Locate the cell with the specified text and output its [X, Y] center coordinate. 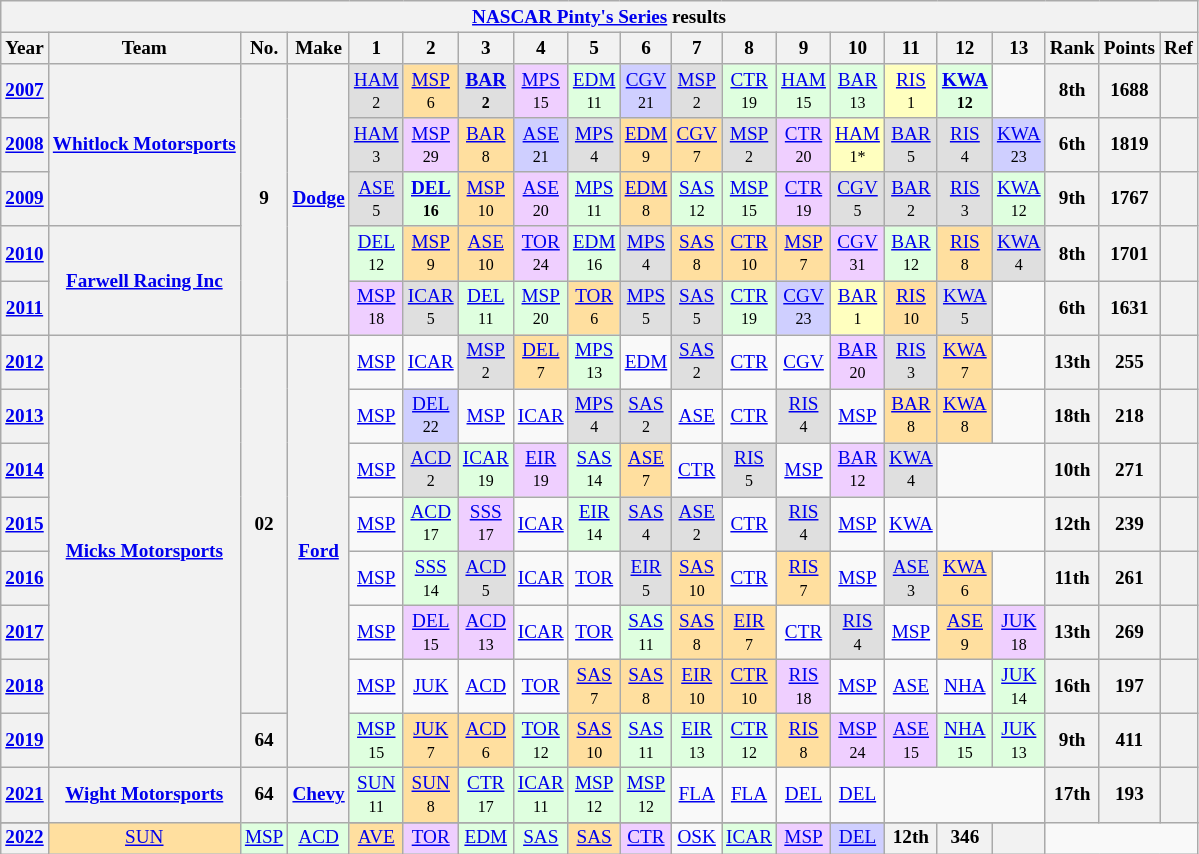
EIR19 [540, 470]
1631 [1129, 307]
2019 [25, 741]
16th [1072, 686]
RIS5 [750, 470]
TOR6 [594, 307]
Team [144, 48]
Points [1129, 48]
HAM15 [804, 91]
ACD17 [430, 524]
MSP7 [804, 253]
SAS7 [594, 686]
MSP18 [376, 307]
11 [910, 48]
Rank [1072, 48]
1767 [1129, 199]
MSP6 [430, 91]
HAM1* [858, 145]
CGV [804, 362]
JUK7 [430, 741]
ASE15 [910, 741]
RIS18 [804, 686]
2021 [25, 795]
DEL22 [430, 416]
CGV5 [858, 199]
BAR5 [910, 145]
MSP10 [486, 199]
ACD6 [486, 741]
KWA5 [964, 307]
MSP20 [540, 307]
Micks Motorsports [144, 552]
CGV23 [804, 307]
12 [964, 48]
CGV7 [697, 145]
ASE20 [540, 199]
11th [1072, 578]
DEL7 [540, 362]
2010 [25, 253]
1 [376, 48]
BAR13 [858, 91]
DEL11 [486, 307]
17th [1072, 795]
SAS4 [646, 524]
2017 [25, 632]
2007 [25, 91]
261 [1129, 578]
BAR1 [858, 307]
Make [318, 48]
SUN8 [430, 795]
271 [1129, 470]
MPS13 [594, 362]
2016 [25, 578]
Dodge [318, 200]
ASE7 [646, 470]
EIR14 [594, 524]
Farwell Racing Inc [144, 280]
3 [486, 48]
4 [540, 48]
KWA8 [964, 416]
DEL12 [376, 253]
269 [1129, 632]
10 [858, 48]
MSP24 [858, 741]
SSS17 [486, 524]
HAM3 [376, 145]
2013 [25, 416]
Year [25, 48]
KWA7 [964, 362]
2018 [25, 686]
MPS11 [594, 199]
346 [964, 838]
ACD2 [430, 470]
2014 [25, 470]
SAS14 [594, 470]
SUN11 [376, 795]
193 [1129, 795]
CTR17 [486, 795]
EDM9 [646, 145]
MPS5 [646, 307]
ASE9 [964, 632]
RIS10 [910, 307]
5 [594, 48]
ICAR5 [430, 307]
EIR7 [750, 632]
HAM2 [376, 91]
No. [264, 48]
SUN [144, 838]
1701 [1129, 253]
CTR20 [804, 145]
02 [264, 524]
Ford [318, 552]
EDM11 [594, 91]
Whitlock Motorsports [144, 145]
197 [1129, 686]
1688 [1129, 91]
TOR12 [540, 741]
239 [1129, 524]
2011 [25, 307]
13 [1018, 48]
DEL15 [430, 632]
NASCAR Pinty's Series results [600, 17]
Wight Motorsports [144, 795]
EDM16 [594, 253]
2012 [25, 362]
KWA [910, 524]
TOR24 [540, 253]
ICAR11 [540, 795]
EIR5 [646, 578]
CGV31 [858, 253]
ACD5 [486, 578]
8 [750, 48]
ASE3 [910, 578]
Ref [1179, 48]
NHA15 [964, 741]
EDM8 [646, 199]
10th [1072, 470]
JUK18 [1018, 632]
218 [1129, 416]
EIR10 [697, 686]
2022 [25, 838]
RIS7 [804, 578]
KWA23 [1018, 145]
255 [1129, 362]
RIS1 [910, 91]
ASE2 [697, 524]
Chevy [318, 795]
JUK [430, 686]
1819 [1129, 145]
MSP29 [430, 145]
ACD13 [486, 632]
7 [697, 48]
2009 [25, 199]
411 [1129, 741]
2008 [25, 145]
2 [430, 48]
MPS15 [540, 91]
EIR13 [697, 741]
SAS12 [697, 199]
CGV21 [646, 91]
6 [646, 48]
18th [1072, 416]
OSK [697, 838]
JUK13 [1018, 741]
ICAR19 [486, 470]
CTR12 [750, 741]
ASE5 [376, 199]
ASE10 [486, 253]
NHA [964, 686]
2015 [25, 524]
DEL16 [430, 199]
JUK14 [1018, 686]
ASE21 [540, 145]
SAS5 [697, 307]
AVE [376, 838]
SSS14 [430, 578]
KWA6 [964, 578]
MSP9 [430, 253]
BAR20 [858, 362]
